Search for the cell housing the specified text and yield its (x, y) center coordinate. 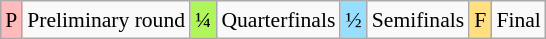
Semifinals (418, 20)
F (480, 20)
Quarterfinals (278, 20)
½ (353, 20)
Preliminary round (106, 20)
P (11, 20)
Final (518, 20)
¼ (203, 20)
